Return the [X, Y] coordinate for the center point of the cell that contains the specified text.  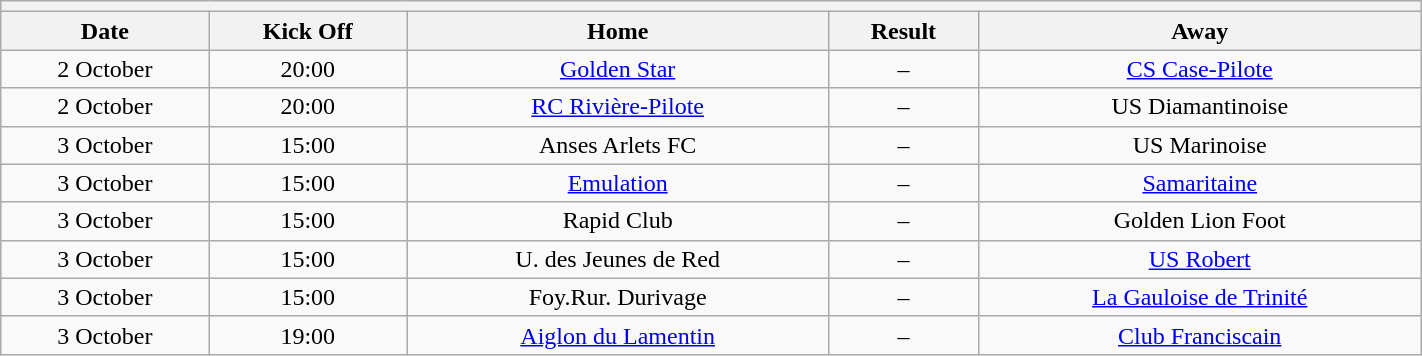
Aiglon du Lamentin [618, 335]
US Robert [1200, 259]
Result [904, 31]
Kick Off [308, 31]
Rapid Club [618, 221]
U. des Jeunes de Red [618, 259]
La Gauloise de Trinité [1200, 297]
19:00 [308, 335]
Club Franciscain [1200, 335]
Anses Arlets FC [618, 145]
Golden Star [618, 69]
Away [1200, 31]
RC Rivière-Pilote [618, 107]
Foy.Rur. Durivage [618, 297]
Home [618, 31]
US Marinoise [1200, 145]
US Diamantinoise [1200, 107]
Emulation [618, 183]
CS Case-Pilote [1200, 69]
Date [105, 31]
Samaritaine [1200, 183]
Golden Lion Foot [1200, 221]
